Scan for the cell matching the given text and deliver its [x, y] coordinate at center. 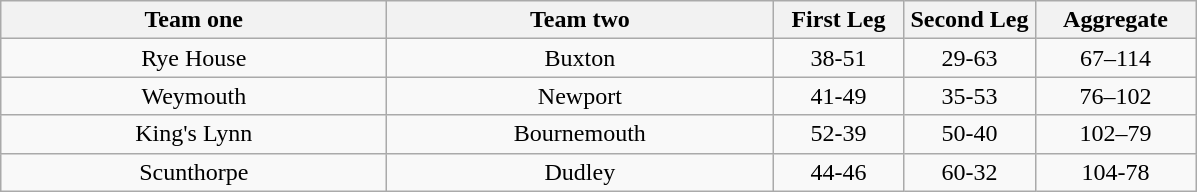
29-63 [970, 58]
50-40 [970, 134]
Dudley [580, 172]
38-51 [838, 58]
Second Leg [970, 20]
Team one [194, 20]
76–102 [1116, 96]
41-49 [838, 96]
King's Lynn [194, 134]
52-39 [838, 134]
60-32 [970, 172]
67–114 [1116, 58]
Bournemouth [580, 134]
Team two [580, 20]
Rye House [194, 58]
44-46 [838, 172]
First Leg [838, 20]
35-53 [970, 96]
104-78 [1116, 172]
Scunthorpe [194, 172]
Newport [580, 96]
Weymouth [194, 96]
Buxton [580, 58]
Aggregate [1116, 20]
102–79 [1116, 134]
